Output the (x, y) coordinate of the center of the cell containing the given text.  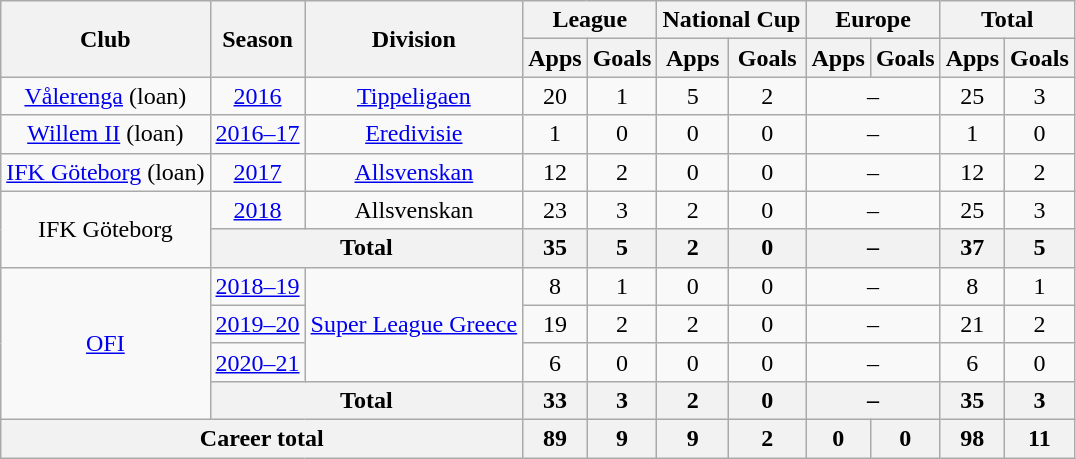
Europe (873, 20)
23 (555, 210)
IFK Göteborg (106, 229)
OFI (106, 343)
98 (972, 438)
Career total (262, 438)
37 (972, 248)
League (590, 20)
Tippeligaen (414, 96)
Vålerenga (loan) (106, 96)
Division (414, 39)
33 (555, 400)
2016 (258, 96)
2018–19 (258, 286)
89 (555, 438)
National Cup (732, 20)
2016–17 (258, 134)
Super League Greece (414, 324)
2019–20 (258, 324)
Club (106, 39)
IFK Göteborg (loan) (106, 172)
Eredivisie (414, 134)
2018 (258, 210)
2017 (258, 172)
20 (555, 96)
Season (258, 39)
11 (1040, 438)
19 (555, 324)
2020–21 (258, 362)
Willem II (loan) (106, 134)
21 (972, 324)
